Capture the cell that displays the provided text and extract its (x, y) central coordinate. 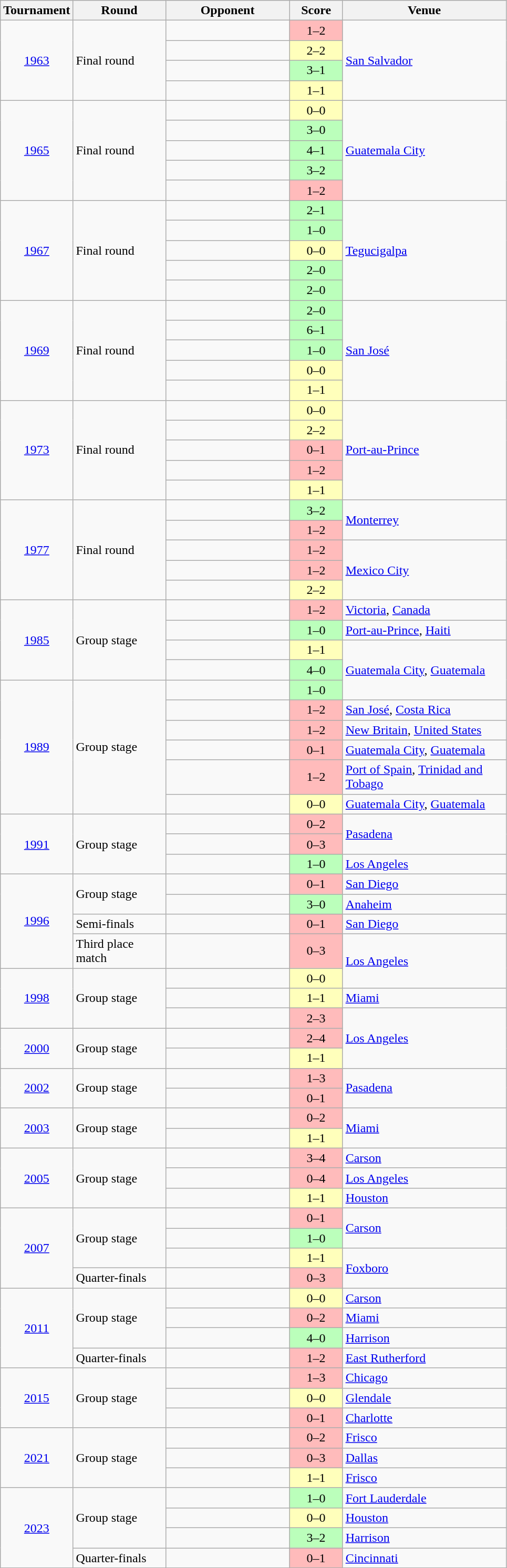
Charlotte (425, 1418)
1977 (37, 550)
Port of Spain, Trinidad and Tobago (425, 777)
Opponent (227, 11)
3–1 (316, 70)
6–1 (316, 330)
2–3 (316, 1018)
Port-au-Prince, Haiti (425, 630)
Semi-finals (119, 924)
Port-au-Prince (425, 450)
1989 (37, 747)
Tournament (37, 11)
San José (425, 350)
2023 (37, 1528)
Dallas (425, 1458)
Foxboro (425, 1268)
1963 (37, 60)
2–1 (316, 210)
1967 (37, 250)
East Rutherford (425, 1358)
San José, Costa Rica (425, 710)
2000 (37, 1048)
Score (316, 11)
Tegucigalpa (425, 250)
1965 (37, 150)
Fort Lauderdale (425, 1498)
1996 (37, 921)
4–1 (316, 150)
3–4 (316, 1158)
1985 (37, 640)
Chicago (425, 1378)
1969 (37, 350)
Venue (425, 11)
2005 (37, 1178)
2–4 (316, 1038)
Mexico City (425, 570)
2003 (37, 1128)
San Salvador (425, 60)
Anaheim (425, 904)
2011 (37, 1328)
Victoria, Canada (425, 610)
2002 (37, 1088)
2007 (37, 1248)
New Britain, United States (425, 730)
1998 (37, 998)
1973 (37, 450)
Round (119, 11)
Monterrey (425, 520)
Cincinnati (425, 1558)
2015 (37, 1398)
1991 (37, 844)
Glendale (425, 1398)
0–4 (316, 1178)
2021 (37, 1458)
Third place match (119, 952)
Guatemala City (425, 150)
